Detect which cell encompasses the target text, then output its [X, Y] center coordinate. 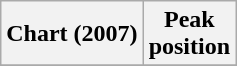
Peakposition [189, 34]
Chart (2007) [72, 34]
